Extract the (x, y) coordinate from the center of the cell holding the provided text.  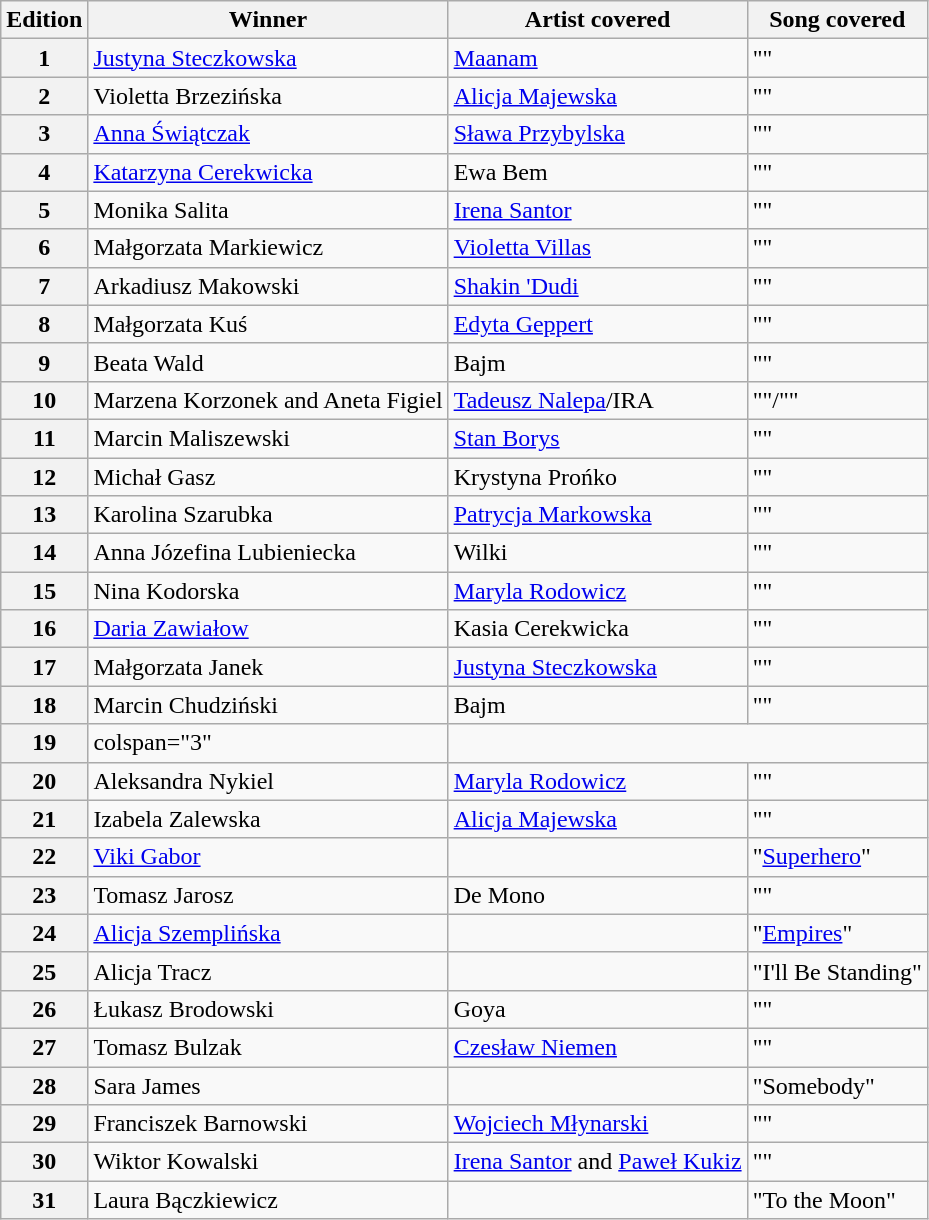
Franciszek Barnowski (268, 1124)
Marcin Chudziński (268, 705)
27 (44, 1047)
Małgorzata Janek (268, 667)
2 (44, 96)
Daria Zawiałow (268, 629)
15 (44, 591)
12 (44, 477)
25 (44, 971)
Izabela Zalewska (268, 819)
Marzena Korzonek and Aneta Figiel (268, 400)
Anna Józefina Lubieniecka (268, 553)
Tadeusz Nalepa/IRA (598, 400)
Monika Salita (268, 210)
Song covered (837, 20)
30 (44, 1162)
18 (44, 705)
31 (44, 1200)
Karolina Szarubka (268, 515)
"Empires" (837, 933)
"Somebody" (837, 1085)
Violetta Brzezińska (268, 96)
Stan Borys (598, 438)
Alicja Tracz (268, 971)
Sława Przybylska (598, 134)
Sara James (268, 1085)
10 (44, 400)
6 (44, 248)
Patrycja Markowska (598, 515)
Małgorzata Kuś (268, 324)
7 (44, 286)
De Mono (598, 895)
""/"" (837, 400)
24 (44, 933)
Tomasz Jarosz (268, 895)
Wojciech Młynarski (598, 1124)
19 (44, 743)
Wilki (598, 553)
26 (44, 1009)
colspan="3" (268, 743)
Łukasz Brodowski (268, 1009)
Marcin Maliszewski (268, 438)
Maanam (598, 58)
13 (44, 515)
Artist covered (598, 20)
Michał Gasz (268, 477)
Shakin 'Dudi (598, 286)
Edition (44, 20)
11 (44, 438)
Nina Kodorska (268, 591)
Irena Santor (598, 210)
5 (44, 210)
8 (44, 324)
1 (44, 58)
"Superhero" (837, 857)
20 (44, 781)
14 (44, 553)
Anna Świątczak (268, 134)
23 (44, 895)
"I'll Be Standing" (837, 971)
Viki Gabor (268, 857)
Winner (268, 20)
"To the Moon" (837, 1200)
Laura Bączkiewicz (268, 1200)
Krystyna Prońko (598, 477)
29 (44, 1124)
Alicja Szemplińska (268, 933)
9 (44, 362)
Ewa Bem (598, 172)
Katarzyna Cerekwicka (268, 172)
Goya (598, 1009)
Violetta Villas (598, 248)
Aleksandra Nykiel (268, 781)
Tomasz Bulzak (268, 1047)
21 (44, 819)
Arkadiusz Makowski (268, 286)
16 (44, 629)
Kasia Cerekwicka (598, 629)
22 (44, 857)
17 (44, 667)
Czesław Niemen (598, 1047)
28 (44, 1085)
Edyta Geppert (598, 324)
Irena Santor and Paweł Kukiz (598, 1162)
Beata Wald (268, 362)
4 (44, 172)
Wiktor Kowalski (268, 1162)
3 (44, 134)
Małgorzata Markiewicz (268, 248)
